Return the [X, Y] coordinate for the center point of the cell that contains the specified text.  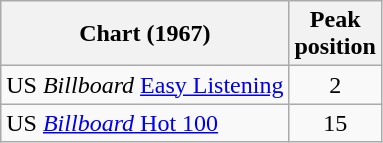
15 [335, 123]
Chart (1967) [145, 34]
2 [335, 85]
Peakposition [335, 34]
US Billboard Hot 100 [145, 123]
US Billboard Easy Listening [145, 85]
